Identify which cell holds the provided text, then report its [x, y] central coordinate. 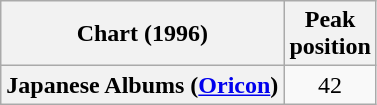
Chart (1996) [142, 34]
Japanese Albums (Oricon) [142, 85]
42 [330, 85]
Peakposition [330, 34]
